Find where the given text appears and provide that cell's center as [X, Y] coordinate. 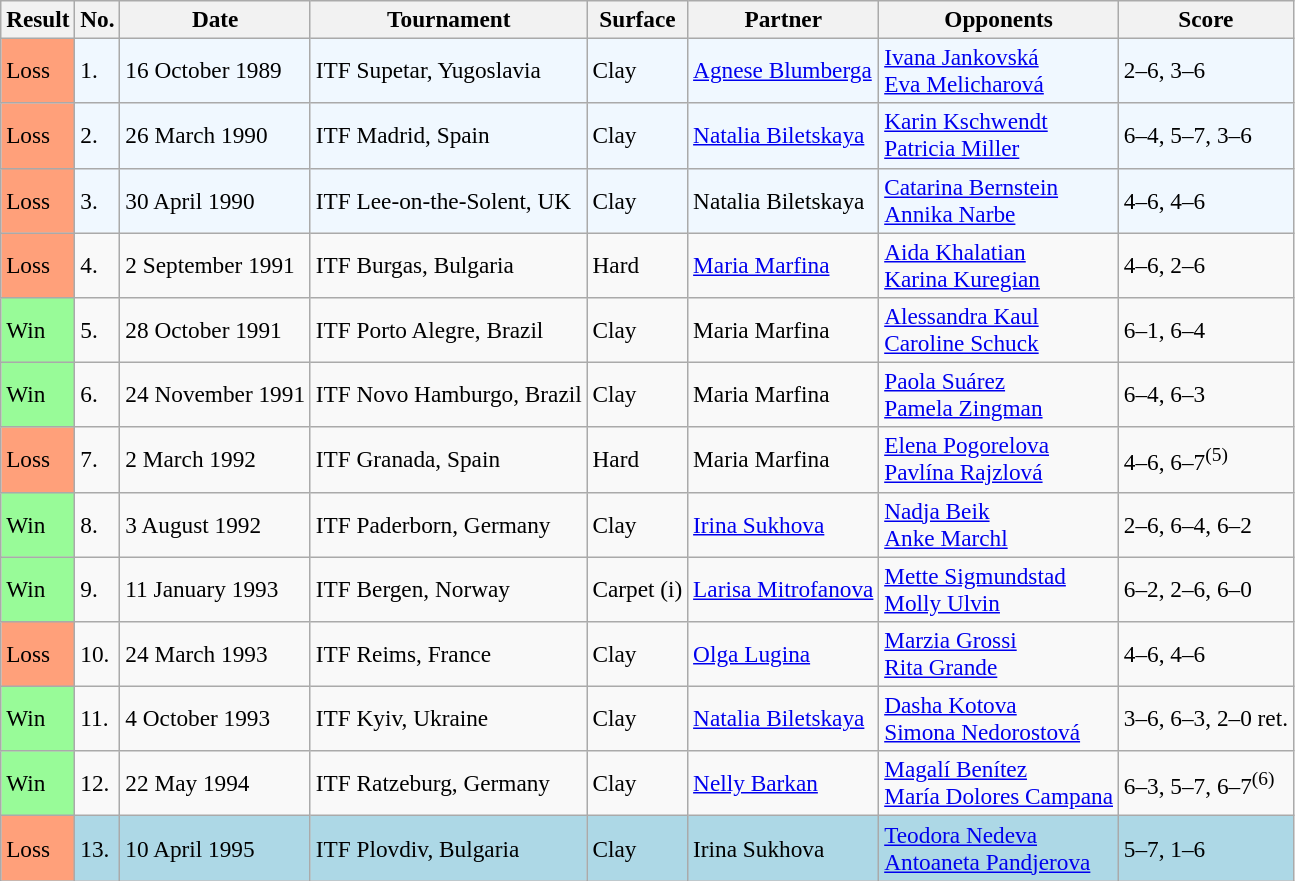
ITF Madrid, Spain [448, 136]
Partner [784, 19]
Alessandra Kaul Caroline Schuck [999, 330]
4 October 1993 [215, 718]
6. [98, 394]
2–6, 6–4, 6–2 [1206, 524]
ITF Reims, France [448, 654]
Magalí Benítez María Dolores Campana [999, 784]
28 October 1991 [215, 330]
2 September 1991 [215, 264]
6–4, 6–3 [1206, 394]
Teodora Nedeva Antoaneta Pandjerova [999, 848]
24 March 1993 [215, 654]
16 October 1989 [215, 70]
Olga Lugina [784, 654]
8. [98, 524]
ITF Kyiv, Ukraine [448, 718]
Catarina Bernstein Annika Narbe [999, 200]
9. [98, 588]
Surface [638, 19]
6–4, 5–7, 3–6 [1206, 136]
Aida Khalatian Karina Kuregian [999, 264]
2 March 1992 [215, 460]
3–6, 6–3, 2–0 ret. [1206, 718]
Larisa Mitrofanova [784, 588]
1. [98, 70]
Agnese Blumberga [784, 70]
ITF Granada, Spain [448, 460]
ITF Burgas, Bulgaria [448, 264]
Carpet (i) [638, 588]
ITF Plovdiv, Bulgaria [448, 848]
24 November 1991 [215, 394]
10 April 1995 [215, 848]
5. [98, 330]
Nelly Barkan [784, 784]
ITF Bergen, Norway [448, 588]
30 April 1990 [215, 200]
22 May 1994 [215, 784]
26 March 1990 [215, 136]
3 August 1992 [215, 524]
ITF Ratzeburg, Germany [448, 784]
Ivana Jankovská Eva Melicharová [999, 70]
Karin Kschwendt Patricia Miller [999, 136]
No. [98, 19]
ITF Lee-on-the-Solent, UK [448, 200]
Nadja Beik Anke Marchl [999, 524]
ITF Supetar, Yugoslavia [448, 70]
Dasha Kotova Simona Nedorostová [999, 718]
Result [38, 19]
Mette Sigmundstad Molly Ulvin [999, 588]
3. [98, 200]
Tournament [448, 19]
7. [98, 460]
Paola Suárez Pamela Zingman [999, 394]
Elena Pogorelova Pavlína Rajzlová [999, 460]
ITF Porto Alegre, Brazil [448, 330]
ITF Novo Hamburgo, Brazil [448, 394]
13. [98, 848]
Score [1206, 19]
4–6, 6–7(5) [1206, 460]
2. [98, 136]
4. [98, 264]
12. [98, 784]
ITF Paderborn, Germany [448, 524]
Marzia Grossi Rita Grande [999, 654]
2–6, 3–6 [1206, 70]
Opponents [999, 19]
6–1, 6–4 [1206, 330]
11. [98, 718]
11 January 1993 [215, 588]
6–3, 5–7, 6–7(6) [1206, 784]
4–6, 2–6 [1206, 264]
6–2, 2–6, 6–0 [1206, 588]
Date [215, 19]
5–7, 1–6 [1206, 848]
10. [98, 654]
